Find where the given text appears and provide that cell's center as (X, Y) coordinate. 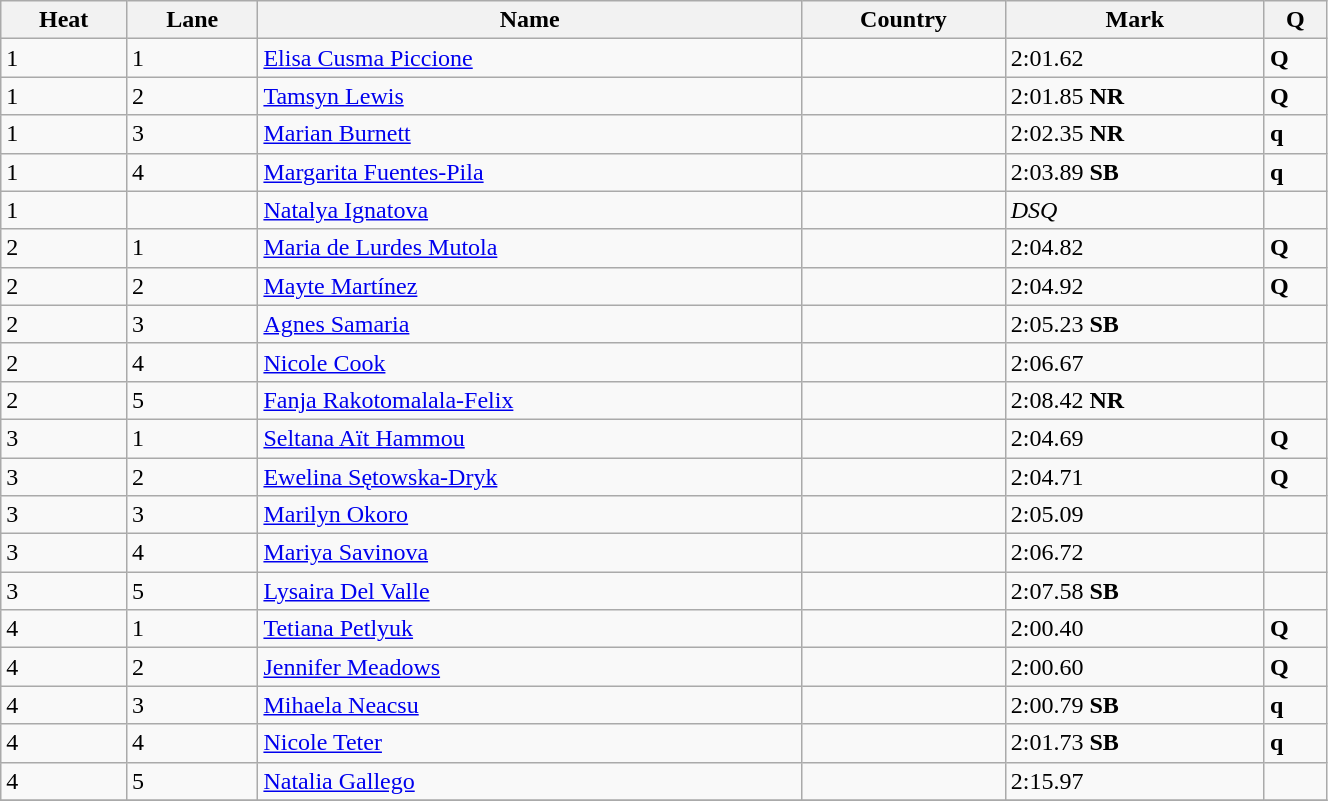
2:06.67 (1134, 362)
2:01.85 NR (1134, 96)
Mark (1134, 20)
2:06.72 (1134, 553)
Name (530, 20)
2:00.79 SB (1134, 705)
Mayte Martínez (530, 286)
Lane (192, 20)
2:00.40 (1134, 629)
2:04.69 (1134, 438)
2:03.89 SB (1134, 172)
Jennifer Meadows (530, 667)
Natalia Gallego (530, 781)
Ewelina Sętowska-Dryk (530, 477)
Mariya Savinova (530, 553)
2:05.23 SB (1134, 324)
2:07.58 SB (1134, 591)
2:01.62 (1134, 58)
Tamsyn Lewis (530, 96)
Elisa Cusma Piccione (530, 58)
Nicole Teter (530, 743)
Marian Burnett (530, 134)
2:00.60 (1134, 667)
2:01.73 SB (1134, 743)
2:04.71 (1134, 477)
Margarita Fuentes-Pila (530, 172)
2:15.97 (1134, 781)
DSQ (1134, 210)
2:04.92 (1134, 286)
Natalya Ignatova (530, 210)
Heat (64, 20)
Mihaela Neacsu (530, 705)
Nicole Cook (530, 362)
2:02.35 NR (1134, 134)
Seltana Aït Hammou (530, 438)
Agnes Samaria (530, 324)
2:04.82 (1134, 248)
Country (904, 20)
2:05.09 (1134, 515)
Tetiana Petlyuk (530, 629)
2:08.42 NR (1134, 400)
Maria de Lurdes Mutola (530, 248)
Fanja Rakotomalala-Felix (530, 400)
Lysaira Del Valle (530, 591)
Marilyn Okoro (530, 515)
